Provide the (X, Y) coordinate of the cell's center where the given text is located.  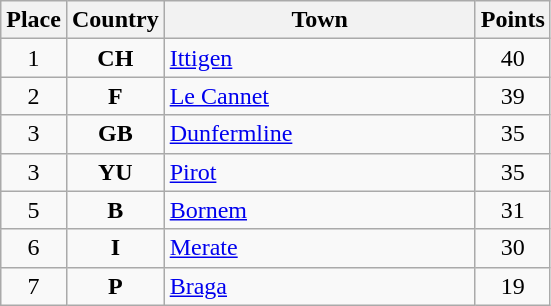
Bornem (320, 210)
Points (512, 20)
Ittigen (320, 58)
Le Cannet (320, 96)
Country (115, 20)
31 (512, 210)
5 (34, 210)
40 (512, 58)
GB (115, 134)
1 (34, 58)
Dunfermline (320, 134)
2 (34, 96)
Braga (320, 286)
Town (320, 20)
B (115, 210)
7 (34, 286)
6 (34, 248)
CH (115, 58)
F (115, 96)
Pirot (320, 172)
Place (34, 20)
I (115, 248)
39 (512, 96)
P (115, 286)
Merate (320, 248)
YU (115, 172)
30 (512, 248)
19 (512, 286)
